Provide the (x, y) coordinate of the cell's center where the given text is located.  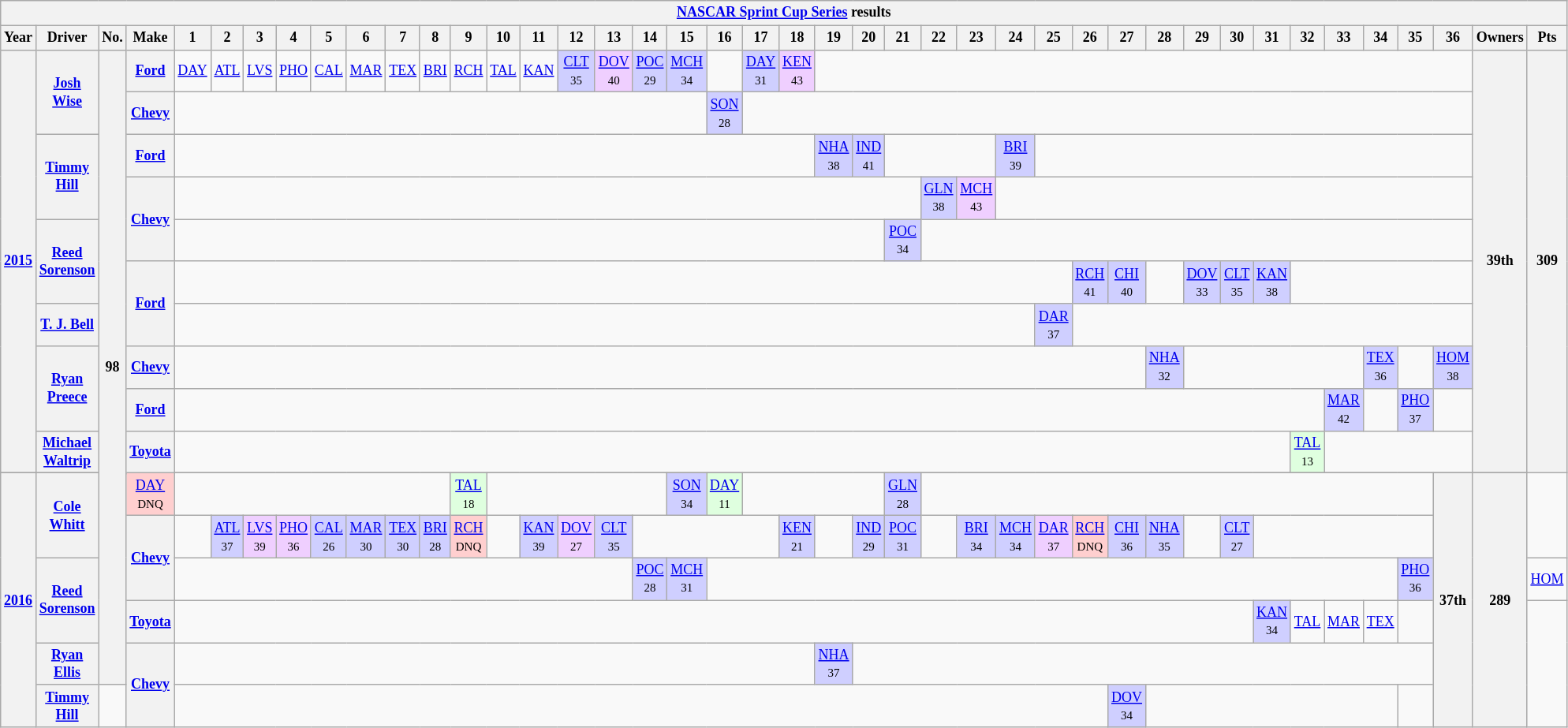
DOV34 (1127, 706)
17 (761, 38)
29 (1202, 38)
LVS39 (260, 536)
NHA35 (1164, 536)
KAN38 (1272, 282)
BRI39 (1016, 155)
98 (112, 368)
NHA37 (834, 663)
RCH41 (1090, 282)
20 (869, 38)
CHI36 (1127, 536)
ATL37 (227, 536)
GLN38 (939, 198)
BRI (435, 71)
3 (260, 38)
KEN43 (797, 71)
HOM38 (1453, 368)
DAY11 (725, 495)
35 (1415, 38)
37th (1453, 600)
DAY (192, 71)
No. (112, 38)
IND41 (869, 155)
24 (1016, 38)
MAR30 (366, 536)
KAN (539, 71)
33 (1344, 38)
RCH (469, 71)
7 (403, 38)
NHA38 (834, 155)
DAYDNQ (150, 495)
18 (797, 38)
CLT27 (1237, 536)
CAL (328, 71)
Owners (1500, 38)
POC34 (903, 241)
289 (1500, 600)
22 (939, 38)
IND29 (869, 536)
30 (1237, 38)
28 (1164, 38)
LVS (260, 71)
HOM (1547, 579)
DOV27 (577, 536)
Josh Wise (66, 91)
BRI34 (976, 536)
SON34 (687, 495)
16 (725, 38)
KAN39 (539, 536)
GLN28 (903, 495)
POC29 (650, 71)
Ryan Ellis (66, 663)
2016 (19, 600)
ATL (227, 71)
Ryan Preece (66, 388)
4 (293, 38)
TAL13 (1307, 452)
DAY31 (761, 71)
BRI28 (435, 536)
5 (328, 38)
15 (687, 38)
PHO (293, 71)
DOV33 (1202, 282)
13 (614, 38)
MAR42 (1344, 409)
KEN21 (797, 536)
TEX36 (1380, 368)
25 (1054, 38)
CHI40 (1127, 282)
309 (1547, 262)
2 (227, 38)
6 (366, 38)
TEX30 (403, 536)
11 (539, 38)
POC31 (903, 536)
26 (1090, 38)
31 (1272, 38)
10 (503, 38)
Make (150, 38)
Michael Waltrip (66, 452)
19 (834, 38)
Driver (66, 38)
36 (1453, 38)
SON28 (725, 114)
Cole Whitt (66, 516)
NASCAR Sprint Cup Series results (784, 13)
Year (19, 38)
T. J. Bell (66, 325)
34 (1380, 38)
12 (577, 38)
27 (1127, 38)
MCH31 (687, 579)
23 (976, 38)
8 (435, 38)
21 (903, 38)
KAN34 (1272, 622)
NHA32 (1164, 368)
MCH43 (976, 198)
14 (650, 38)
9 (469, 38)
PHO37 (1415, 409)
39th (1500, 262)
DOV40 (614, 71)
Pts (1547, 38)
POC28 (650, 579)
1 (192, 38)
CAL26 (328, 536)
2015 (19, 262)
32 (1307, 38)
TAL18 (469, 495)
